For the text-containing cell, return its midpoint in (X, Y) coordinate format. 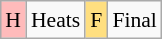
H (13, 20)
Heats (56, 20)
Final (134, 20)
F (96, 20)
